Detect which cell encompasses the target text, then output its [x, y] center coordinate. 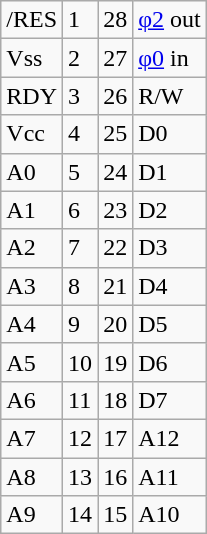
5 [80, 172]
D4 [170, 286]
11 [80, 400]
RDY [32, 96]
10 [80, 362]
D2 [170, 210]
24 [116, 172]
A10 [170, 515]
9 [80, 324]
D0 [170, 134]
R/W [170, 96]
A11 [170, 477]
D1 [170, 172]
2 [80, 58]
Vcc [32, 134]
A4 [32, 324]
15 [116, 515]
D5 [170, 324]
27 [116, 58]
17 [116, 438]
A2 [32, 248]
7 [80, 248]
A3 [32, 286]
20 [116, 324]
Vss [32, 58]
19 [116, 362]
D3 [170, 248]
13 [80, 477]
8 [80, 286]
A9 [32, 515]
A6 [32, 400]
A8 [32, 477]
φ2 out [170, 20]
16 [116, 477]
14 [80, 515]
18 [116, 400]
22 [116, 248]
φ0 in [170, 58]
26 [116, 96]
A1 [32, 210]
3 [80, 96]
A5 [32, 362]
A12 [170, 438]
25 [116, 134]
6 [80, 210]
/RES [32, 20]
4 [80, 134]
A7 [32, 438]
21 [116, 286]
D6 [170, 362]
28 [116, 20]
A0 [32, 172]
D7 [170, 400]
12 [80, 438]
23 [116, 210]
1 [80, 20]
